Locate the cell with the specified text and output its (x, y) center coordinate. 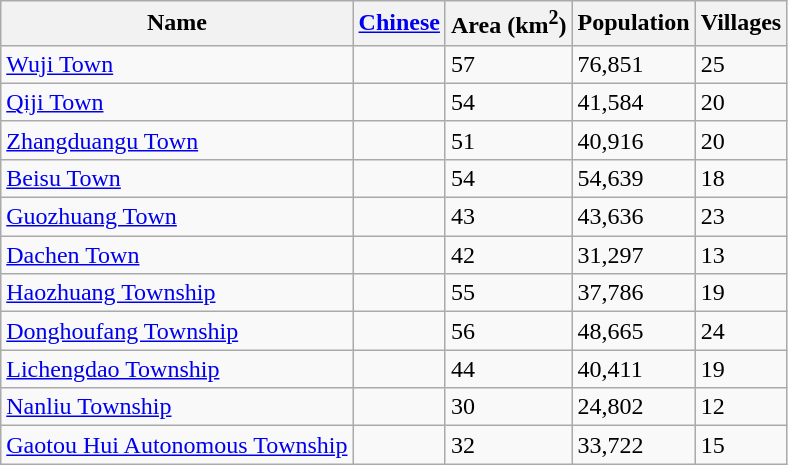
55 (508, 293)
31,297 (634, 255)
23 (741, 217)
40,916 (634, 140)
43 (508, 217)
Chinese (399, 24)
33,722 (634, 445)
Name (177, 24)
Zhangduangu Town (177, 140)
Guozhuang Town (177, 217)
48,665 (634, 331)
54,639 (634, 178)
32 (508, 445)
56 (508, 331)
Lichengdao Township (177, 369)
Qiji Town (177, 102)
30 (508, 407)
Wuji Town (177, 64)
Population (634, 24)
37,786 (634, 293)
Haozhuang Township (177, 293)
42 (508, 255)
Gaotou Hui Autonomous Township (177, 445)
Dachen Town (177, 255)
15 (741, 445)
25 (741, 64)
41,584 (634, 102)
Area (km2) (508, 24)
24,802 (634, 407)
51 (508, 140)
44 (508, 369)
Nanliu Township (177, 407)
18 (741, 178)
57 (508, 64)
Beisu Town (177, 178)
43,636 (634, 217)
13 (741, 255)
76,851 (634, 64)
Villages (741, 24)
24 (741, 331)
Donghoufang Township (177, 331)
12 (741, 407)
40,411 (634, 369)
